Detect which cell encompasses the target text, then output its (x, y) center coordinate. 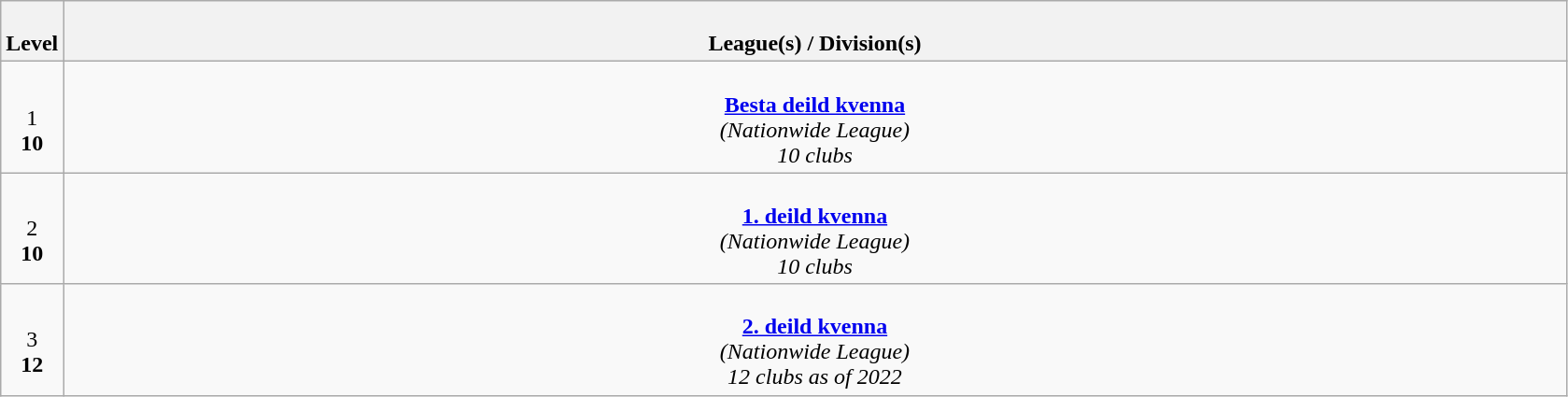
Besta deild kvenna (Nationwide League) 10 clubs (814, 118)
2. deild kvenna (Nationwide League) 12 clubs as of 2022 (814, 340)
League(s) / Division(s) (814, 32)
1. deild kvenna (Nationwide League) 10 clubs (814, 228)
312 (32, 340)
Level (32, 32)
210 (32, 228)
110 (32, 118)
